Find where the given text appears and provide that cell's center as (x, y) coordinate. 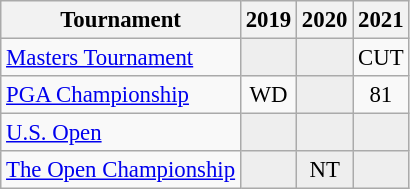
The Open Championship (121, 170)
CUT (381, 58)
WD (268, 95)
NT (325, 170)
81 (381, 95)
PGA Championship (121, 95)
2019 (268, 20)
Masters Tournament (121, 58)
2021 (381, 20)
Tournament (121, 20)
2020 (325, 20)
U.S. Open (121, 133)
